Pinpoint the cell where the given text exists, returning its (x, y) midpoint coordinate. 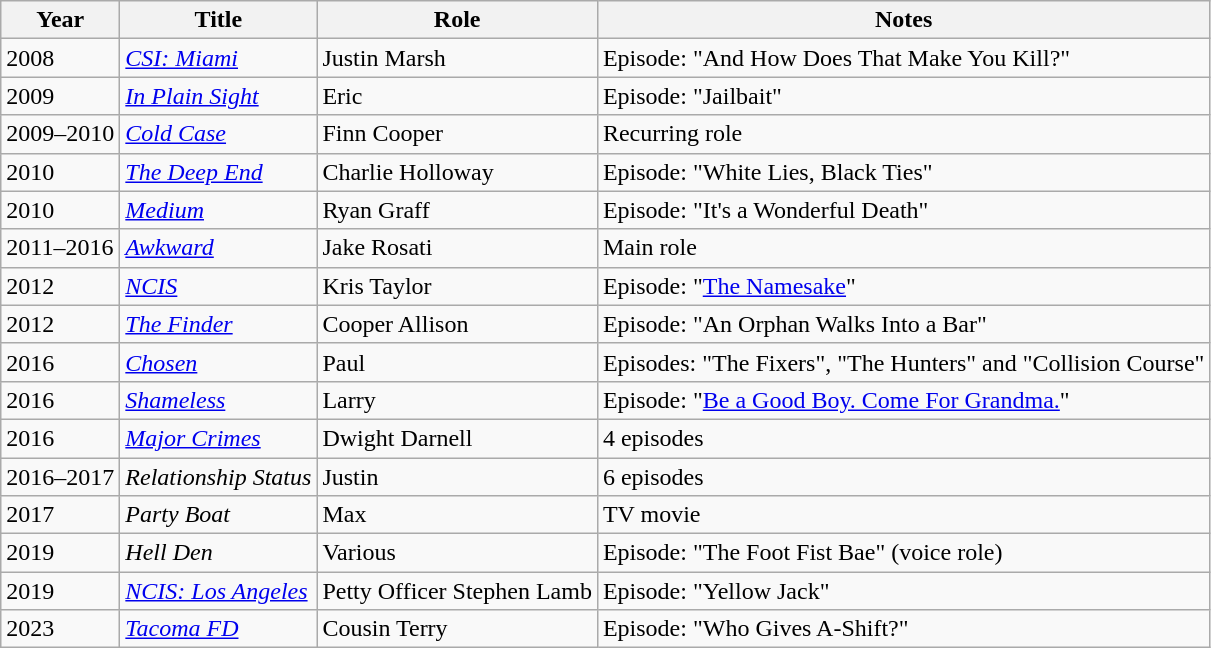
The Finder (218, 324)
Jake Rosati (458, 248)
Justin (458, 477)
Petty Officer Stephen Lamb (458, 591)
2017 (60, 515)
Various (458, 553)
Shameless (218, 400)
Recurring role (903, 134)
The Deep End (218, 172)
2008 (60, 58)
Episode: "The Foot Fist Bae" (voice role) (903, 553)
2009 (60, 96)
Episode: "The Namesake" (903, 286)
2011–2016 (60, 248)
Major Crimes (218, 438)
Cooper Allison (458, 324)
Dwight Darnell (458, 438)
Cousin Terry (458, 629)
Kris Taylor (458, 286)
NCIS: Los Angeles (218, 591)
Eric (458, 96)
Hell Den (218, 553)
CSI: Miami (218, 58)
2016–2017 (60, 477)
Party Boat (218, 515)
Paul (458, 362)
4 episodes (903, 438)
Year (60, 20)
Ryan Graff (458, 210)
Charlie Holloway (458, 172)
Episode: "It's a Wonderful Death" (903, 210)
Episode: "Yellow Jack" (903, 591)
Episode: "Be a Good Boy. Come For Grandma." (903, 400)
Chosen (218, 362)
Max (458, 515)
Notes (903, 20)
Awkward (218, 248)
Episode: "Who Gives A-Shift?" (903, 629)
Episode: "And How Does That Make You Kill?" (903, 58)
TV movie (903, 515)
2023 (60, 629)
6 episodes (903, 477)
Role (458, 20)
Justin Marsh (458, 58)
Medium (218, 210)
Larry (458, 400)
Main role (903, 248)
NCIS (218, 286)
Episode: "An Orphan Walks Into a Bar" (903, 324)
Tacoma FD (218, 629)
In Plain Sight (218, 96)
Finn Cooper (458, 134)
2009–2010 (60, 134)
Relationship Status (218, 477)
Cold Case (218, 134)
Title (218, 20)
Episode: "White Lies, Black Ties" (903, 172)
Episodes: "The Fixers", "The Hunters" and "Collision Course" (903, 362)
Episode: "Jailbait" (903, 96)
